Extract the (x, y) coordinate from the center of the cell holding the provided text.  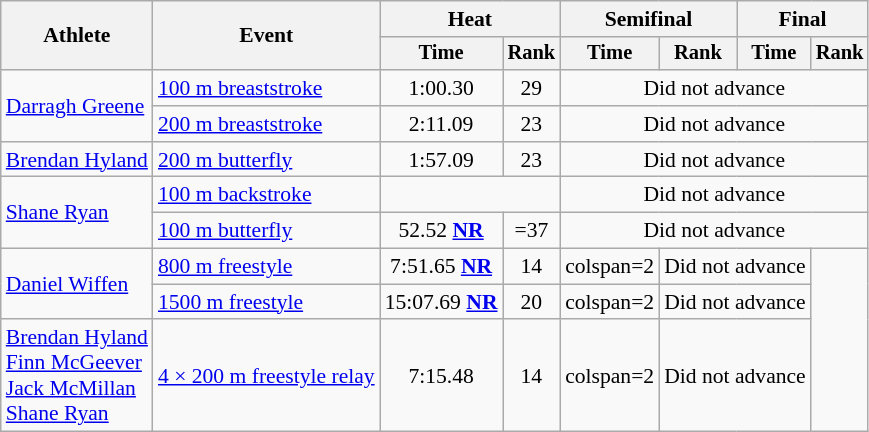
100 m butterfly (266, 231)
Daniel Wiffen (77, 284)
29 (532, 88)
800 m freestyle (266, 267)
1500 m freestyle (266, 302)
20 (532, 302)
2:11.09 (442, 124)
=37 (532, 231)
Shane Ryan (77, 212)
Heat (470, 19)
Darragh Greene (77, 106)
Athlete (77, 36)
Brendan Hyland (77, 160)
52.52 NR (442, 231)
Final (803, 19)
15:07.69 NR (442, 302)
200 m breaststroke (266, 124)
1:00.30 (442, 88)
100 m breaststroke (266, 88)
Brendan HylandFinn McGeeverJack McMillanShane Ryan (77, 376)
Semifinal (648, 19)
7:15.48 (442, 376)
Event (266, 36)
1:57.09 (442, 160)
7:51.65 NR (442, 267)
100 m backstroke (266, 195)
200 m butterfly (266, 160)
4 × 200 m freestyle relay (266, 376)
